Search for the cell housing the specified text and yield its (X, Y) center coordinate. 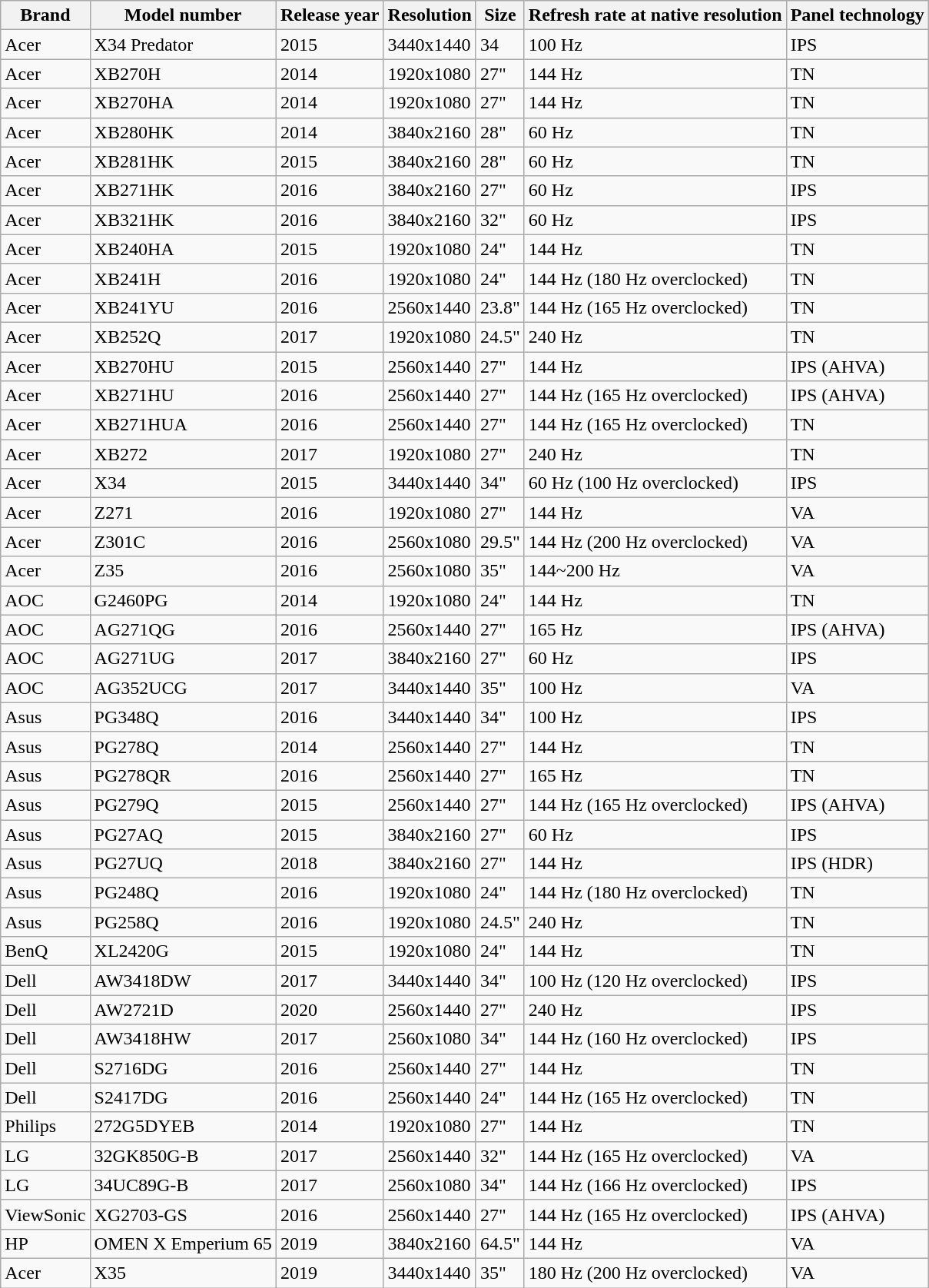
XB241H (183, 278)
144 Hz (200 Hz overclocked) (655, 542)
XB321HK (183, 220)
XG2703-GS (183, 1214)
XB270HA (183, 103)
Release year (330, 15)
180 Hz (200 Hz overclocked) (655, 1273)
XB272 (183, 454)
IPS (HDR) (858, 864)
HP (45, 1243)
XB240HA (183, 249)
34 (499, 45)
G2460PG (183, 600)
XB271HK (183, 191)
32GK850G-B (183, 1156)
AG352UCG (183, 688)
OMEN X Emperium 65 (183, 1243)
X35 (183, 1273)
Philips (45, 1127)
Size (499, 15)
2020 (330, 1010)
PG27UQ (183, 864)
XB270H (183, 74)
AW3418DW (183, 981)
PG279Q (183, 805)
PG248Q (183, 893)
Z301C (183, 542)
AG271QG (183, 629)
34UC89G-B (183, 1185)
PG278Q (183, 746)
PG278QR (183, 775)
Model number (183, 15)
Brand (45, 15)
BenQ (45, 951)
144 Hz (160 Hz overclocked) (655, 1039)
144 Hz (166 Hz overclocked) (655, 1185)
60 Hz (100 Hz overclocked) (655, 483)
Z271 (183, 513)
ViewSonic (45, 1214)
XL2420G (183, 951)
PG258Q (183, 922)
Panel technology (858, 15)
XB271HU (183, 396)
X34 Predator (183, 45)
Z35 (183, 571)
100 Hz (120 Hz overclocked) (655, 981)
XB280HK (183, 132)
S2716DG (183, 1068)
PG27AQ (183, 834)
23.8" (499, 307)
Refresh rate at native resolution (655, 15)
272G5DYEB (183, 1127)
AW2721D (183, 1010)
XB252Q (183, 337)
29.5" (499, 542)
X34 (183, 483)
XB241YU (183, 307)
AW3418HW (183, 1039)
XB281HK (183, 161)
64.5" (499, 1243)
XB271HUA (183, 425)
2018 (330, 864)
XB270HU (183, 367)
PG348Q (183, 717)
AG271UG (183, 659)
Resolution (430, 15)
S2417DG (183, 1097)
144~200 Hz (655, 571)
